Identify which cell holds the provided text, then report its (x, y) central coordinate. 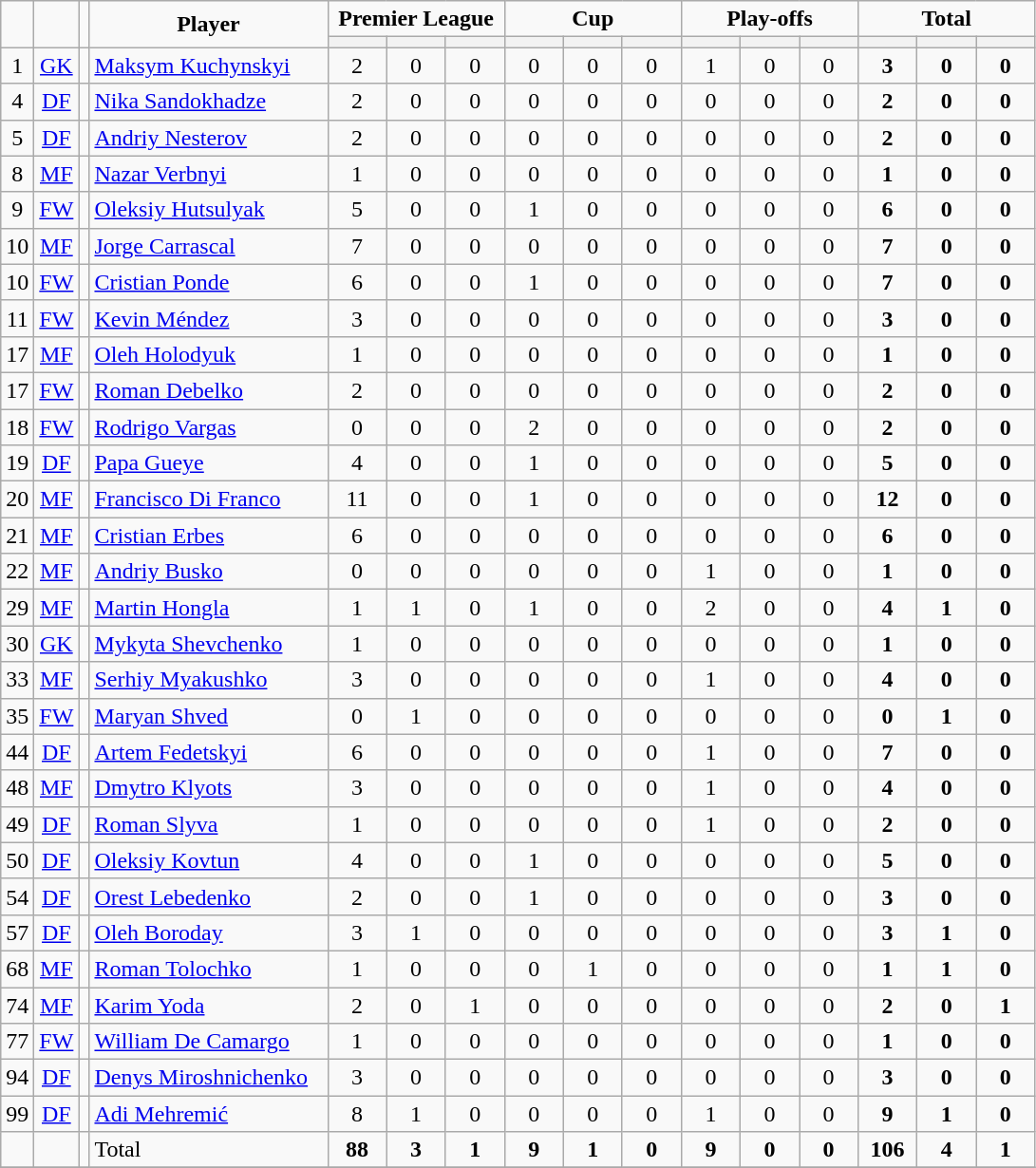
Maryan Shved (209, 716)
William De Camargo (209, 1042)
21 (17, 536)
77 (17, 1042)
12 (888, 499)
94 (17, 1078)
20 (17, 499)
Denys Miroshnichenko (209, 1078)
50 (17, 860)
18 (17, 426)
88 (357, 1150)
Andriy Nesterov (209, 138)
Karim Yoda (209, 1006)
Maksym Kuchynskyi (209, 66)
74 (17, 1006)
Roman Debelko (209, 390)
106 (888, 1150)
Premier League (416, 19)
Rodrigo Vargas (209, 426)
Cup (593, 19)
Cristian Ponde (209, 282)
57 (17, 933)
Roman Tolochko (209, 969)
Adi Mehremić (209, 1114)
Nazar Verbnyi (209, 174)
99 (17, 1114)
Play-offs (769, 19)
Nika Sandokhadze (209, 102)
48 (17, 788)
Roman Slyva (209, 824)
Player (209, 25)
54 (17, 896)
Francisco Di Franco (209, 499)
44 (17, 752)
Martin Hongla (209, 608)
Serhiy Myakushko (209, 680)
Papa Gueye (209, 463)
Cristian Erbes (209, 536)
Artem Fedetskyi (209, 752)
Oleksiy Kovtun (209, 860)
68 (17, 969)
Oleh Boroday (209, 933)
Oleh Holodyuk (209, 354)
49 (17, 824)
Dmytro Klyots (209, 788)
30 (17, 644)
Mykyta Shevchenko (209, 644)
19 (17, 463)
Jorge Carrascal (209, 246)
22 (17, 572)
Kevin Méndez (209, 318)
Oleksiy Hutsulyak (209, 210)
Andriy Busko (209, 572)
35 (17, 716)
29 (17, 608)
Orest Lebedenko (209, 896)
33 (17, 680)
